From the cell containing the given text, extract its center point as [X, Y] coordinate. 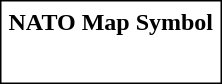
NATO Map Symbol [110, 22]
